Detect which cell encompasses the target text, then output its (X, Y) center coordinate. 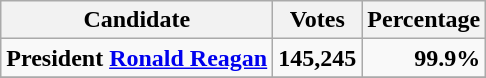
99.9% (424, 58)
President Ronald Reagan (137, 58)
Candidate (137, 20)
Percentage (424, 20)
Votes (318, 20)
145,245 (318, 58)
